Detect which cell encompasses the target text, then output its [X, Y] center coordinate. 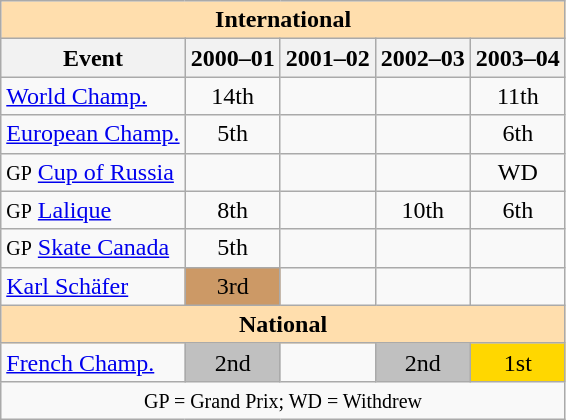
GP = Grand Prix; WD = Withdrew [284, 400]
2003–04 [518, 58]
European Champ. [93, 134]
International [284, 20]
2000–01 [232, 58]
French Champ. [93, 362]
World Champ. [93, 96]
10th [422, 210]
11th [518, 96]
Karl Schäfer [93, 286]
8th [232, 210]
2001–02 [328, 58]
2002–03 [422, 58]
GP Cup of Russia [93, 172]
WD [518, 172]
Event [93, 58]
GP Lalique [93, 210]
14th [232, 96]
1st [518, 362]
National [284, 324]
3rd [232, 286]
GP Skate Canada [93, 248]
